Pinpoint the cell where the given text exists, returning its [X, Y] midpoint coordinate. 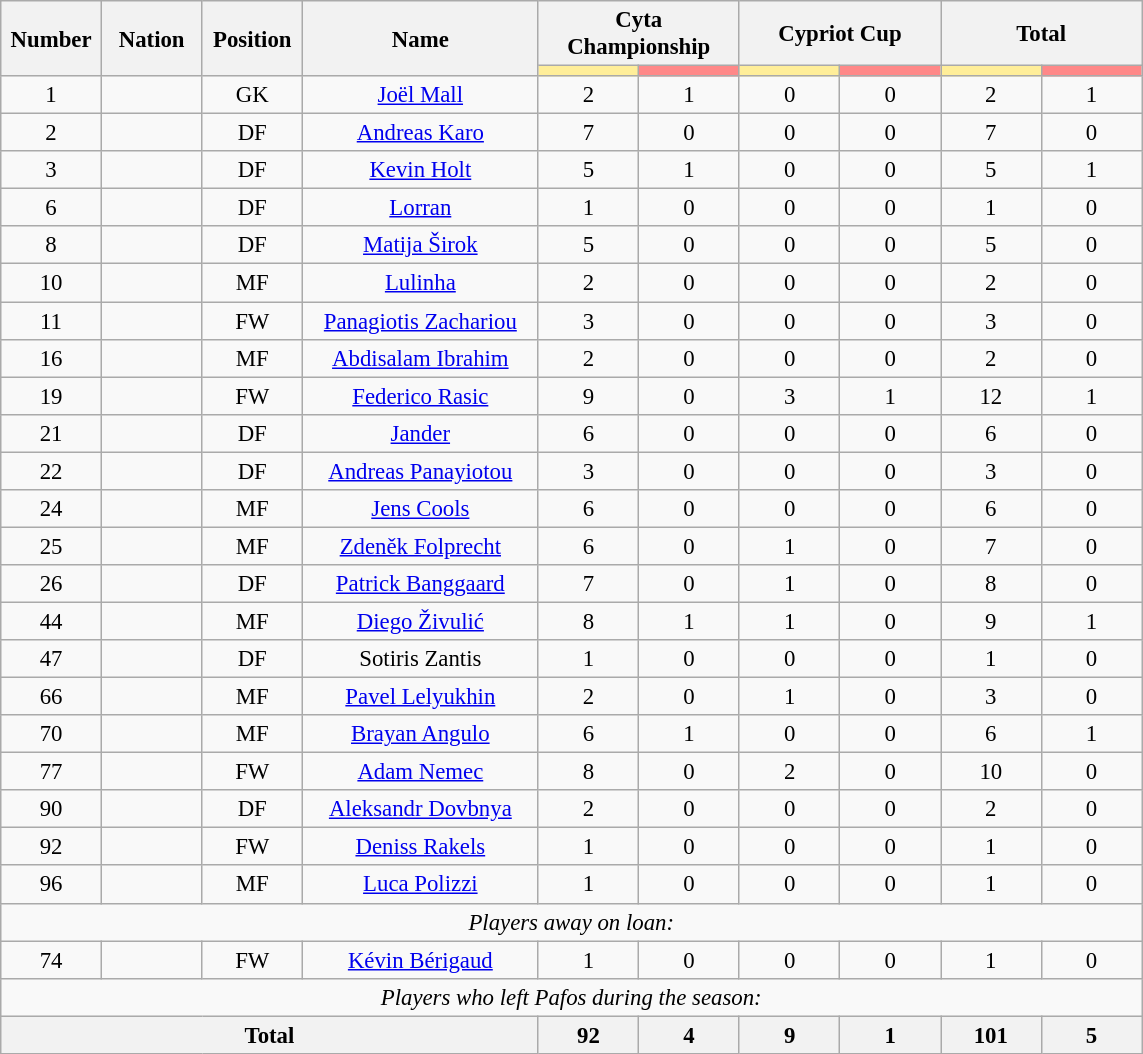
Kévin Bérigaud [421, 960]
Joël Mall [421, 95]
24 [52, 509]
74 [52, 960]
Kevin Holt [421, 170]
Players who left Pafos during the season: [572, 997]
Position [252, 38]
26 [52, 584]
16 [52, 358]
Patrick Banggaard [421, 584]
22 [52, 471]
44 [52, 621]
90 [52, 809]
Andreas Panayiotou [421, 471]
Federico Rasic [421, 396]
Sotiris Zantis [421, 659]
12 [990, 396]
101 [990, 1035]
GK [252, 95]
66 [52, 697]
Number [52, 38]
77 [52, 772]
Cypriot Cup [840, 34]
96 [52, 885]
21 [52, 433]
Matija Širok [421, 245]
Name [421, 38]
19 [52, 396]
Deniss Rakels [421, 847]
Cyta Championship [638, 34]
Brayan Angulo [421, 734]
4 [690, 1035]
Zdeněk Folprecht [421, 546]
Players away on loan: [572, 922]
Andreas Karo [421, 133]
Nation [152, 38]
70 [52, 734]
Lulinha [421, 283]
Luca Polizzi [421, 885]
Jens Cools [421, 509]
Jander [421, 433]
11 [52, 321]
Pavel Lelyukhin [421, 697]
47 [52, 659]
25 [52, 546]
Diego Živulić [421, 621]
Adam Nemec [421, 772]
Abdisalam Ibrahim [421, 358]
Aleksandr Dovbnya [421, 809]
Lorran [421, 208]
Panagiotis Zachariou [421, 321]
